Locate the cell with the specified text and output its [X, Y] center coordinate. 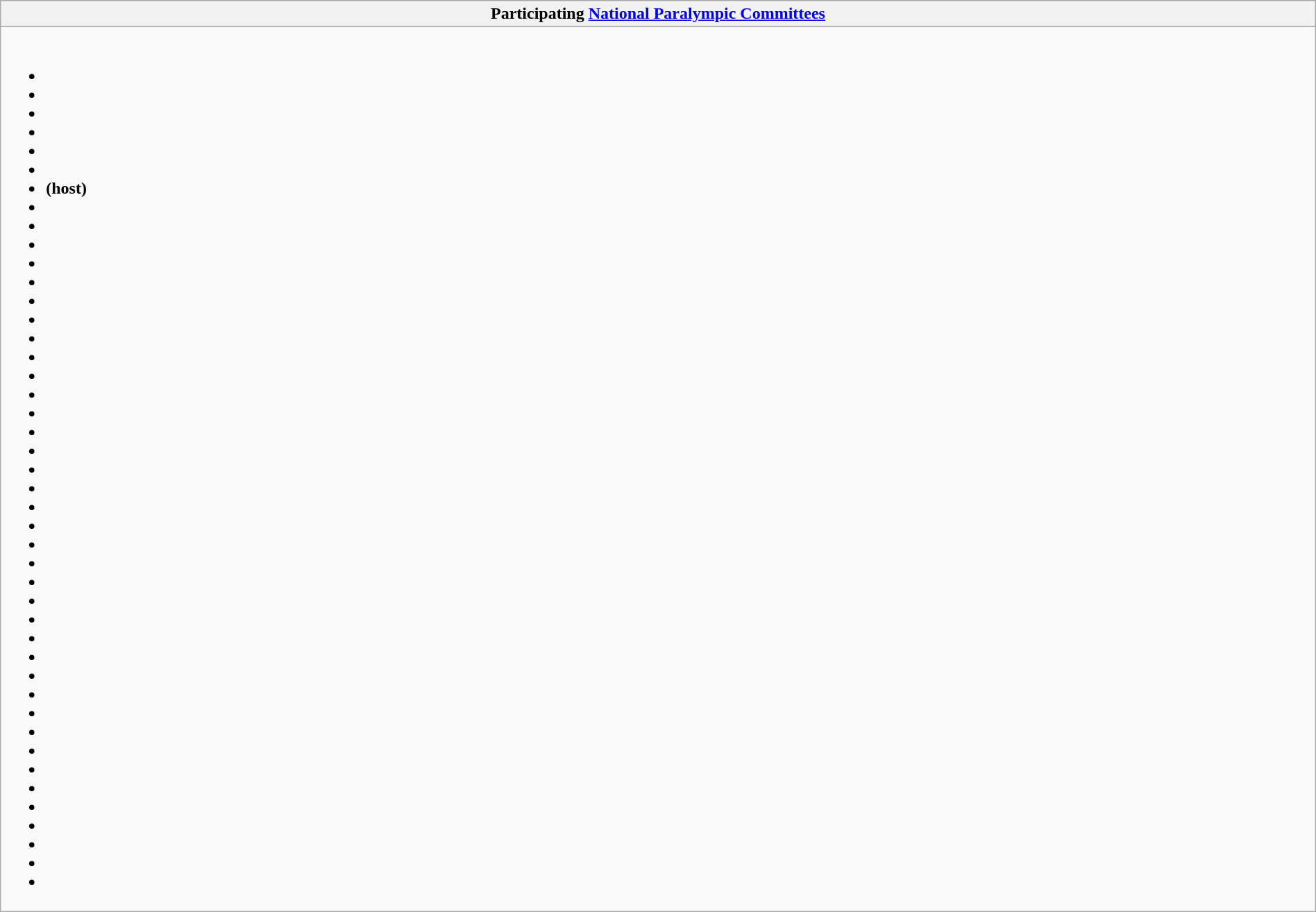
Participating National Paralympic Committees [658, 14]
(host) [658, 469]
